Find where the given text appears and provide that cell's center as (x, y) coordinate. 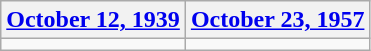
October 23, 1957 (278, 20)
October 12, 1939 (94, 20)
